Capture the cell that displays the provided text and extract its [x, y] central coordinate. 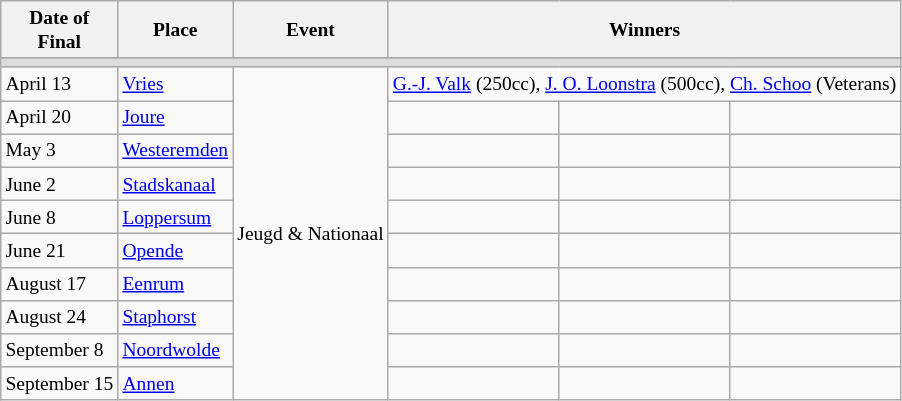
June 2 [60, 184]
Place [176, 30]
June 8 [60, 216]
September 15 [60, 384]
Eenrum [176, 284]
June 21 [60, 250]
Annen [176, 384]
Event [311, 30]
August 17 [60, 284]
Loppersum [176, 216]
Jeugd & Nationaal [311, 234]
Winners [644, 30]
Staphorst [176, 316]
Noordwolde [176, 350]
Date ofFinal [60, 30]
Vries [176, 84]
Joure [176, 118]
September 8 [60, 350]
April 13 [60, 84]
Westeremden [176, 150]
Stadskanaal [176, 184]
G.-J. Valk (250cc), J. O. Loonstra (500cc), Ch. Schoo (Veterans) [644, 84]
April 20 [60, 118]
August 24 [60, 316]
May 3 [60, 150]
Opende [176, 250]
